Identify which cell holds the provided text, then report its [X, Y] central coordinate. 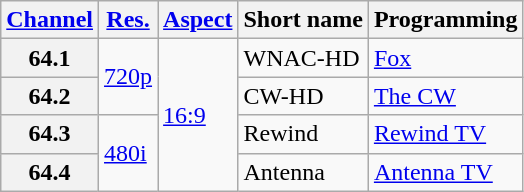
16:9 [198, 115]
Channel [50, 20]
64.3 [50, 134]
Fox [446, 58]
Antenna TV [446, 172]
64.2 [50, 96]
CW-HD [303, 96]
64.4 [50, 172]
WNAC-HD [303, 58]
Rewind TV [446, 134]
Antenna [303, 172]
Aspect [198, 20]
720p [128, 77]
The CW [446, 96]
Res. [128, 20]
Rewind [303, 134]
480i [128, 153]
Programming [446, 20]
Short name [303, 20]
64.1 [50, 58]
